Locate the cell with the specified text and output its (x, y) center coordinate. 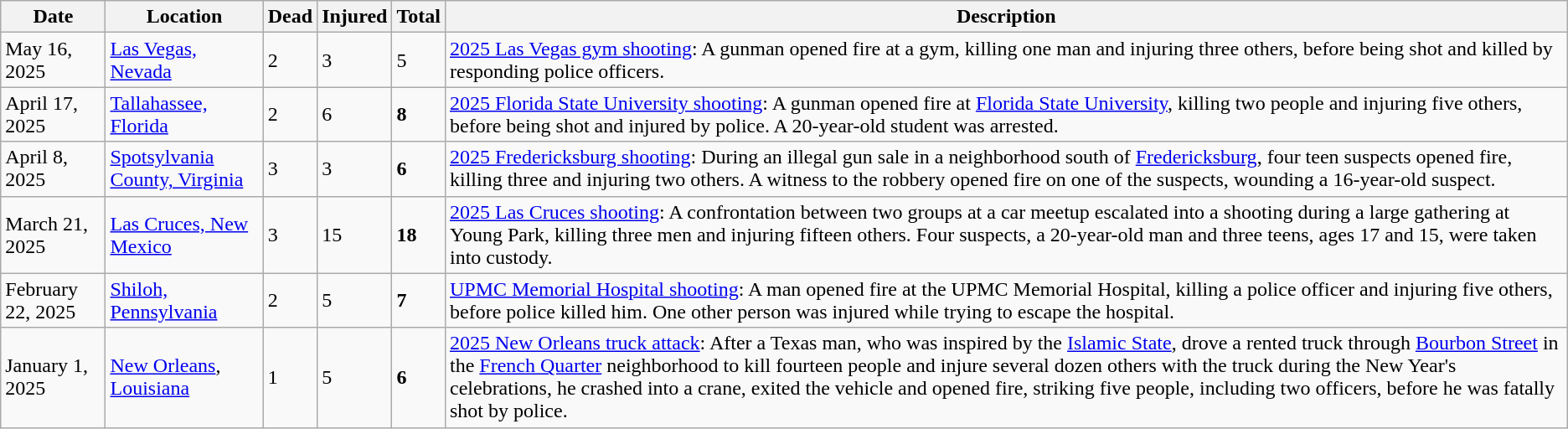
Date (54, 17)
18 (419, 235)
7 (419, 300)
Total (419, 17)
February 22, 2025 (54, 300)
March 21, 2025 (54, 235)
Shiloh, Pennsylvania (184, 300)
Description (1006, 17)
8 (419, 114)
April 8, 2025 (54, 169)
New Orleans, Louisiana (184, 377)
Las Vegas, Nevada (184, 60)
Dead (290, 17)
May 16, 2025 (54, 60)
15 (355, 235)
Spotsylvania County, Virginia (184, 169)
Tallahassee, Florida (184, 114)
Las Cruces, New Mexico (184, 235)
April 17, 2025 (54, 114)
1 (290, 377)
Injured (355, 17)
January 1, 2025 (54, 377)
Location (184, 17)
